Scan for the cell matching the given text and deliver its (x, y) coordinate at center. 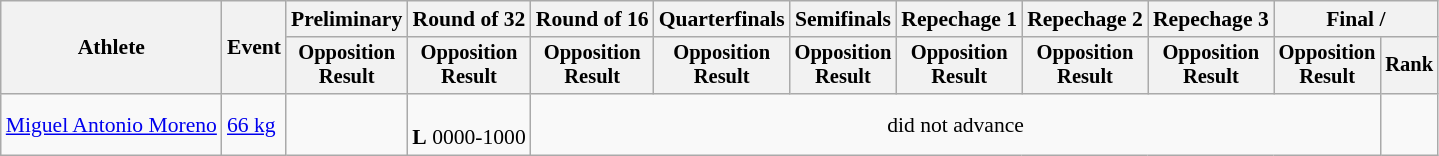
Round of 16 (592, 19)
Rank (1409, 66)
Athlete (112, 48)
Event (254, 48)
Repechage 3 (1211, 19)
Round of 32 (468, 19)
Final / (1356, 19)
Preliminary (346, 19)
L 0000-1000 (468, 124)
Miguel Antonio Moreno (112, 124)
did not advance (956, 124)
Repechage 1 (959, 19)
Repechage 2 (1085, 19)
Quarterfinals (722, 19)
66 kg (254, 124)
Semifinals (844, 19)
